Detect which cell encompasses the target text, then output its [x, y] center coordinate. 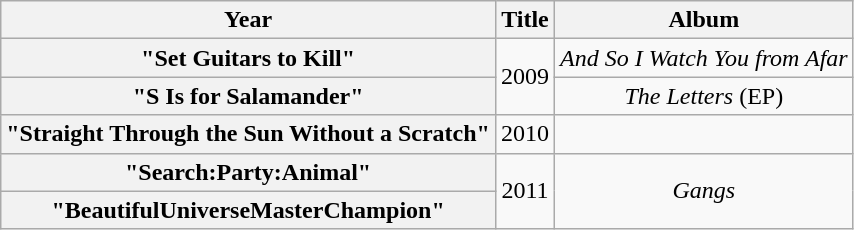
"Straight Through the Sun Without a Scratch" [248, 134]
"BeautifulUniverseMasterChampion" [248, 210]
2010 [524, 134]
Album [704, 20]
Title [524, 20]
The Letters (EP) [704, 96]
And So I Watch You from Afar [704, 58]
"Set Guitars to Kill" [248, 58]
2009 [524, 77]
"S Is for Salamander" [248, 96]
2011 [524, 191]
Year [248, 20]
"Search:Party:Animal" [248, 172]
Gangs [704, 191]
